Capture the cell that displays the provided text and extract its [X, Y] central coordinate. 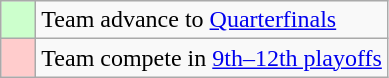
Team compete in 9th–12th playoffs [212, 58]
Team advance to Quarterfinals [212, 20]
